Capture the cell that displays the provided text and extract its [X, Y] central coordinate. 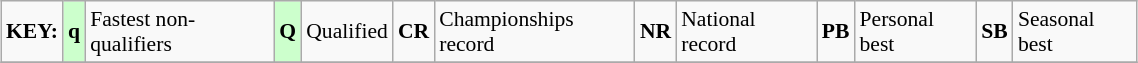
National record [746, 32]
CR [414, 32]
Fastest non-qualifiers [180, 32]
NR [656, 32]
KEY: [32, 32]
Q [288, 32]
Seasonal best [1075, 32]
q [74, 32]
SB [994, 32]
Championships record [534, 32]
Personal best [916, 32]
PB [836, 32]
Qualified [347, 32]
